Identify which cell holds the provided text, then report its (X, Y) central coordinate. 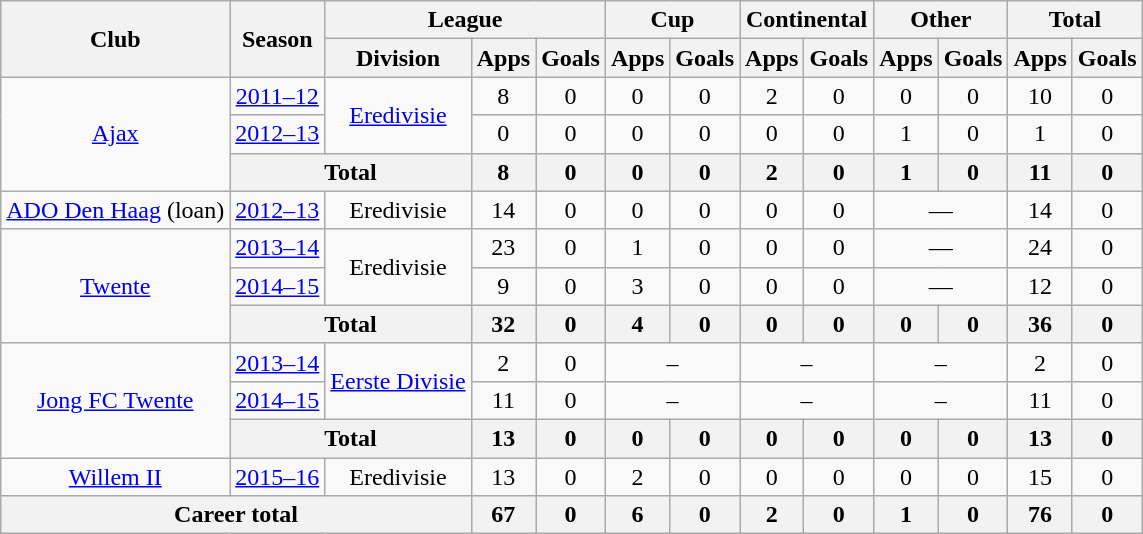
23 (503, 248)
67 (503, 515)
Season (278, 39)
36 (1040, 324)
12 (1040, 286)
Eerste Divisie (398, 381)
Club (116, 39)
Career total (236, 515)
32 (503, 324)
24 (1040, 248)
4 (637, 324)
76 (1040, 515)
Division (398, 58)
Continental (807, 20)
2015–16 (278, 477)
Other (941, 20)
Twente (116, 286)
3 (637, 286)
Willem II (116, 477)
Jong FC Twente (116, 400)
2011–12 (278, 96)
9 (503, 286)
10 (1040, 96)
6 (637, 515)
ADO Den Haag (loan) (116, 210)
15 (1040, 477)
League (466, 20)
Ajax (116, 134)
Cup (672, 20)
